Identify which cell holds the provided text, then report its [x, y] central coordinate. 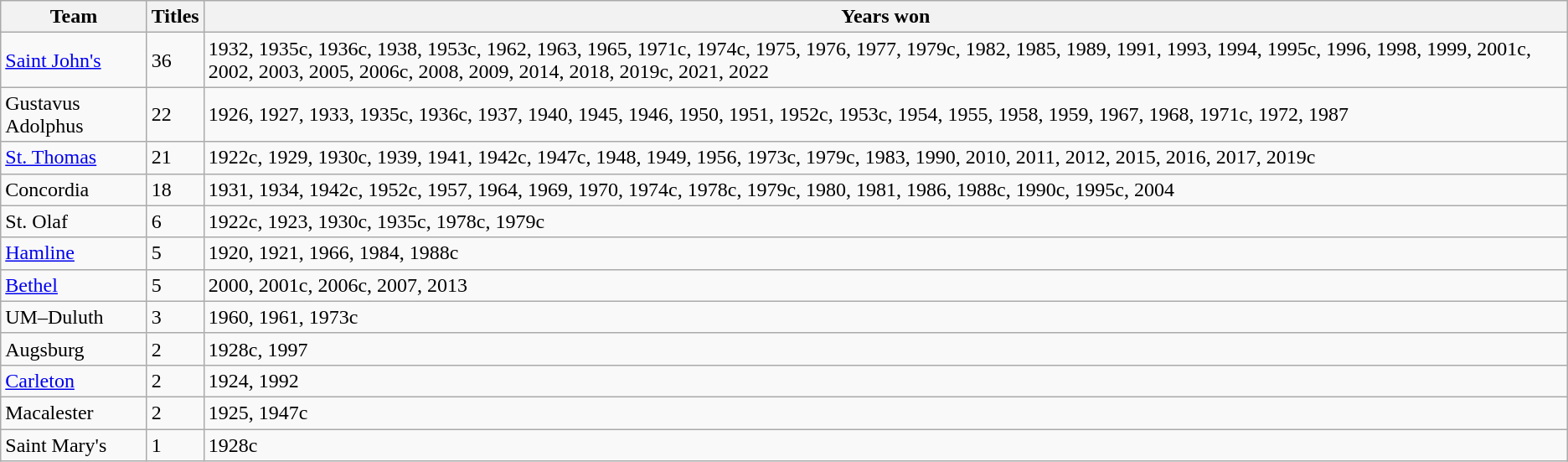
1924, 1992 [885, 381]
21 [175, 158]
18 [175, 189]
3 [175, 317]
1928c, 1997 [885, 349]
1922c, 1923, 1930c, 1935c, 1978c, 1979c [885, 221]
2000, 2001c, 2006c, 2007, 2013 [885, 285]
1922c, 1929, 1930c, 1939, 1941, 1942c, 1947c, 1948, 1949, 1956, 1973c, 1979c, 1983, 1990, 2010, 2011, 2012, 2015, 2016, 2017, 2019c [885, 158]
St. Thomas [74, 158]
1960, 1961, 1973c [885, 317]
St. Olaf [74, 221]
Saint John's [74, 60]
Saint Mary's [74, 445]
Gustavus Adolphus [74, 114]
Macalester [74, 413]
Team [74, 17]
1926, 1927, 1933, 1935c, 1936c, 1937, 1940, 1945, 1946, 1950, 1951, 1952c, 1953c, 1954, 1955, 1958, 1959, 1967, 1968, 1971c, 1972, 1987 [885, 114]
Carleton [74, 381]
1931, 1934, 1942c, 1952c, 1957, 1964, 1969, 1970, 1974c, 1978c, 1979c, 1980, 1981, 1986, 1988c, 1990c, 1995c, 2004 [885, 189]
1928c [885, 445]
1925, 1947c [885, 413]
Titles [175, 17]
Hamline [74, 253]
Years won [885, 17]
Concordia [74, 189]
Bethel [74, 285]
UM–Duluth [74, 317]
36 [175, 60]
Augsburg [74, 349]
1920, 1921, 1966, 1984, 1988c [885, 253]
6 [175, 221]
22 [175, 114]
1 [175, 445]
